Output the [X, Y] coordinate of the center of the cell containing the given text.  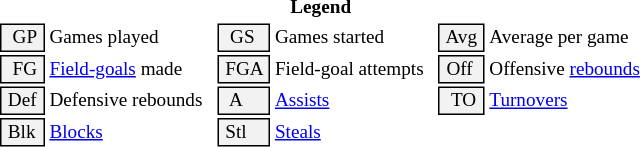
Games played [131, 38]
Games started [354, 38]
Field-goals made [131, 69]
Defensive rebounds [131, 100]
Off [462, 69]
Blk [22, 132]
TO [462, 100]
Stl [244, 132]
Def [22, 100]
Blocks [131, 132]
FGA [244, 69]
Steals [354, 132]
Avg [462, 38]
FG [22, 69]
A [244, 100]
GS [244, 38]
Assists [354, 100]
GP [22, 38]
Field-goal attempts [354, 69]
